Pinpoint the cell where the given text exists, returning its [X, Y] midpoint coordinate. 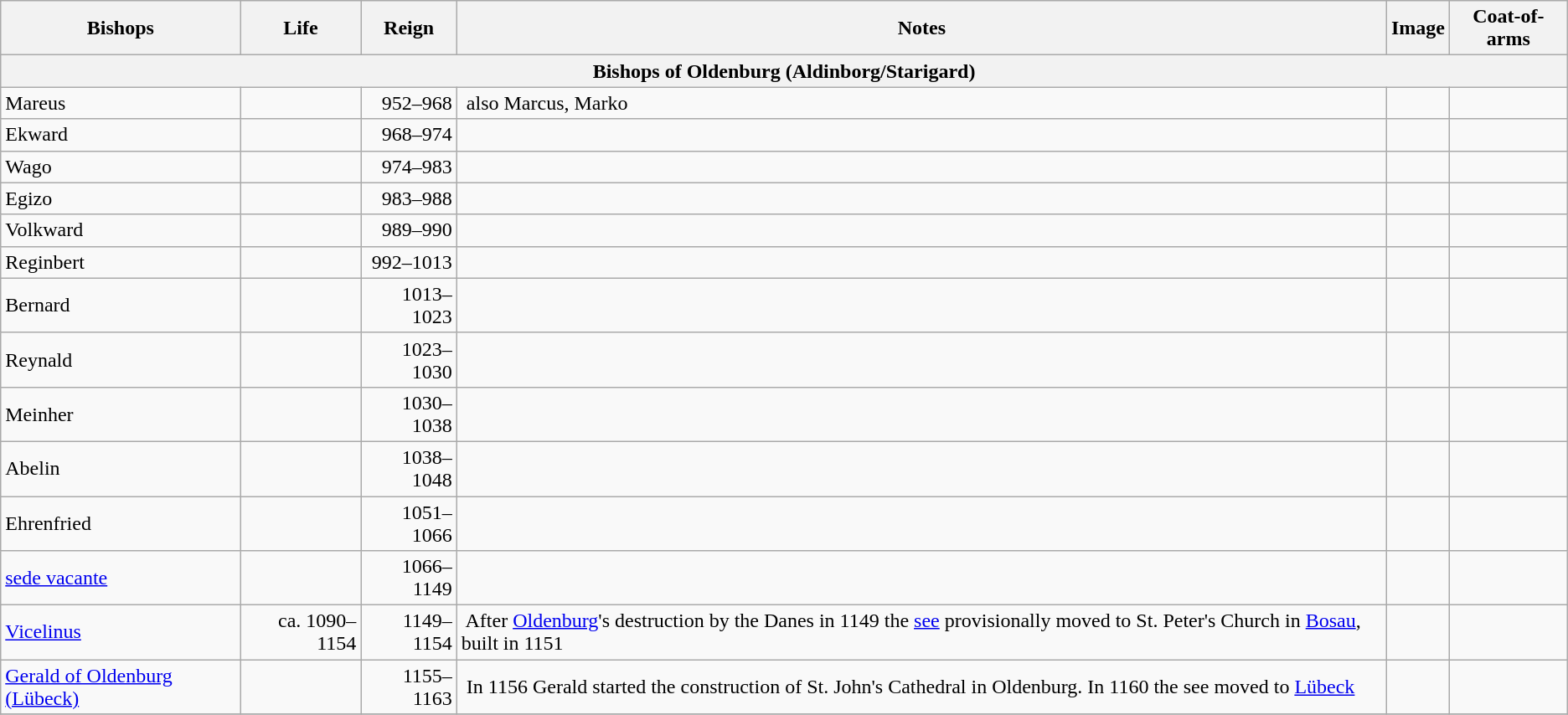
974–983 [409, 167]
1149–1154 [409, 633]
Gerald of Oldenburg (Lübeck) [121, 687]
Wago [121, 167]
Bishops of Oldenburg (Aldinborg/Starigard) [784, 71]
Image [1417, 28]
Meinher [121, 414]
Life [301, 28]
sede vacante [121, 578]
ca. 1090–1154 [301, 633]
Vicelinus [121, 633]
Egizo [121, 198]
1023–1030 [409, 360]
1038–1048 [409, 469]
1155–1163 [409, 687]
992–1013 [409, 262]
In 1156 Gerald started the construction of St. John's Cathedral in Oldenburg. In 1160 the see moved to Lübeck [921, 687]
989–990 [409, 230]
Reginbert [121, 262]
Coat-of-arms [1508, 28]
968–974 [409, 135]
952–968 [409, 103]
Volkward [121, 230]
983–988 [409, 198]
also Marcus, Marko [921, 103]
Reign [409, 28]
Reynald [121, 360]
Notes [921, 28]
Mareus [121, 103]
1051–1066 [409, 522]
Abelin [121, 469]
1013–1023 [409, 305]
After Oldenburg's destruction by the Danes in 1149 the see provisionally moved to St. Peter's Church in Bosau, built in 1151 [921, 633]
Bishops [121, 28]
Ehrenfried [121, 522]
Bernard [121, 305]
1066–1149 [409, 578]
Ekward [121, 135]
1030–1038 [409, 414]
